Determine the (x, y) coordinate at the center of the cell enclosing the given text.  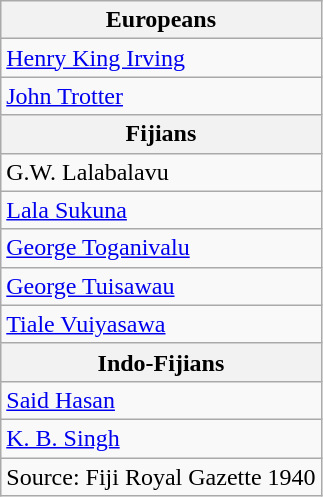
George Toganivalu (161, 248)
Indo-Fijians (161, 362)
John Trotter (161, 96)
Source: Fiji Royal Gazette 1940 (161, 477)
Said Hasan (161, 400)
Henry King Irving (161, 58)
Tiale Vuiyasawa (161, 324)
K. B. Singh (161, 438)
Europeans (161, 20)
Fijians (161, 134)
George Tuisawau (161, 286)
Lala Sukuna (161, 210)
G.W. Lalabalavu (161, 172)
